Search for the cell housing the specified text and yield its (x, y) center coordinate. 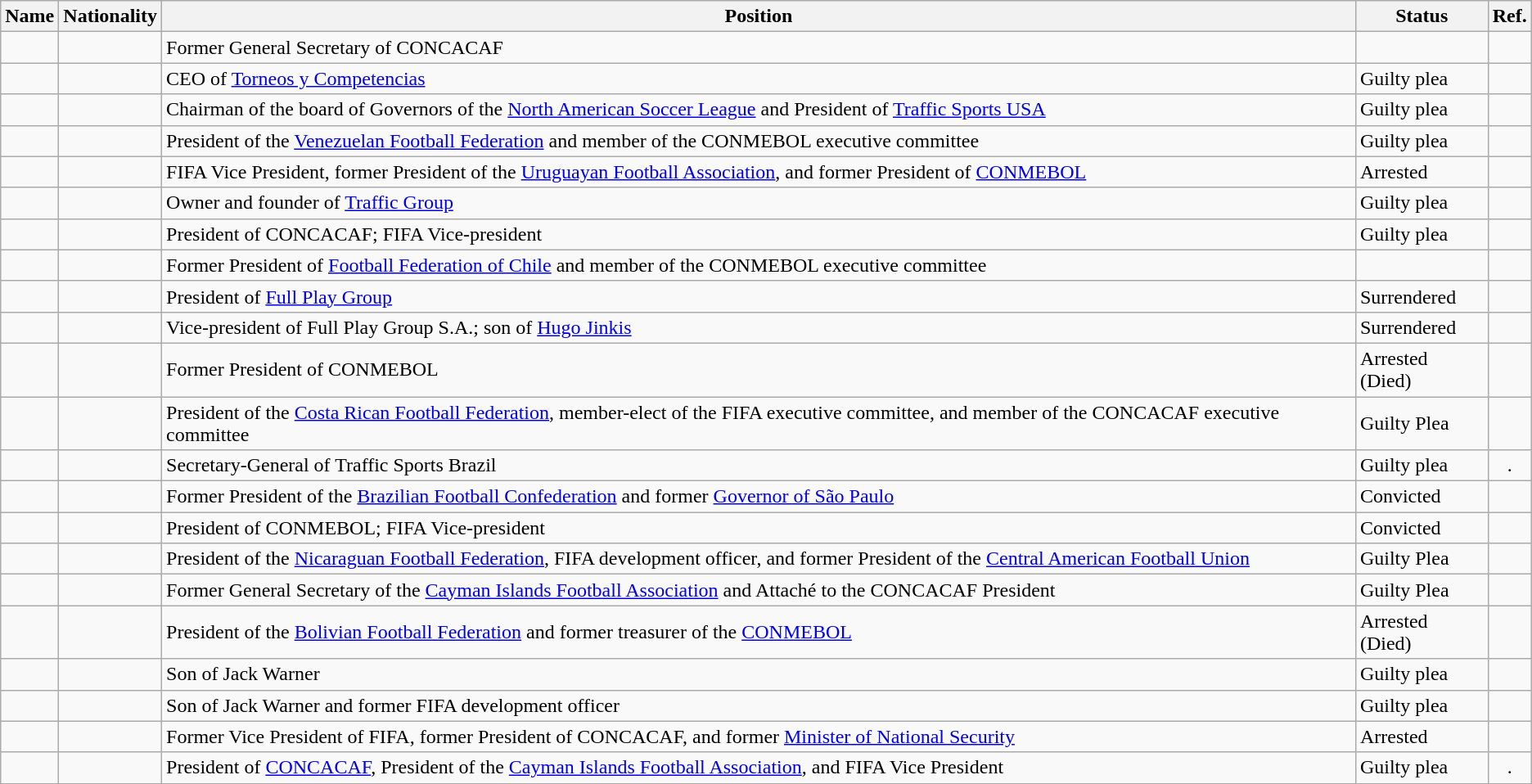
Son of Jack Warner and former FIFA development officer (759, 705)
President of CONMEBOL; FIFA Vice-president (759, 528)
President of CONCACAF; FIFA Vice-president (759, 234)
Name (29, 16)
Former General Secretary of CONCACAF (759, 47)
Secretary-General of Traffic Sports Brazil (759, 466)
Former President of CONMEBOL (759, 370)
President of the Costa Rican Football Federation, member-elect of the FIFA executive committee, and member of the CONCACAF executive committee (759, 422)
President of the Nicaraguan Football Federation, FIFA development officer, and former President of the Central American Football Union (759, 559)
Vice-president of Full Play Group S.A.; son of Hugo Jinkis (759, 327)
President of the Bolivian Football Federation and former treasurer of the CONMEBOL (759, 632)
Chairman of the board of Governors of the North American Soccer League and President of Traffic Sports USA (759, 110)
Status (1422, 16)
FIFA Vice President, former President of the Uruguayan Football Association, and former President of CONMEBOL (759, 172)
Former General Secretary of the Cayman Islands Football Association and Attaché to the CONCACAF President (759, 590)
President of CONCACAF, President of the Cayman Islands Football Association, and FIFA Vice President (759, 768)
Former President of Football Federation of Chile and member of the CONMEBOL executive committee (759, 265)
Son of Jack Warner (759, 674)
Owner and founder of Traffic Group (759, 203)
Nationality (110, 16)
President of Full Play Group (759, 296)
President of the Venezuelan Football Federation and member of the CONMEBOL executive committee (759, 141)
Former Vice President of FIFA, former President of CONCACAF, and former Minister of National Security (759, 737)
Position (759, 16)
Ref. (1509, 16)
Former President of the Brazilian Football Confederation and former Governor of São Paulo (759, 497)
CEO of Torneos y Competencias (759, 79)
